Provide the [x, y] coordinate of the cell's center where the given text is located.  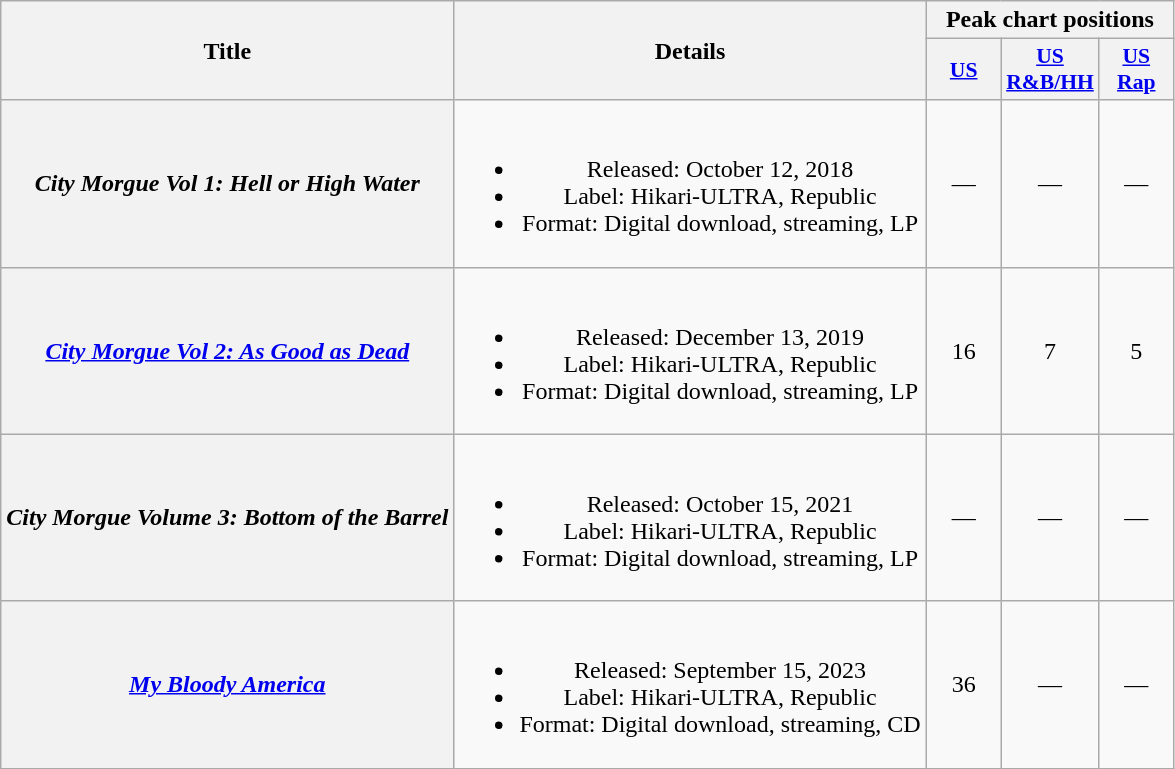
City Morgue Vol 2: As Good as Dead [228, 350]
USR&B/HH [1050, 70]
Peak chart positions [1050, 20]
Released: December 13, 2019Label: Hikari-ULTRA, RepublicFormat: Digital download, streaming, LP [690, 350]
USRap [1136, 70]
36 [964, 684]
Released: October 15, 2021Label: Hikari-ULTRA, RepublicFormat: Digital download, streaming, LP [690, 518]
My Bloody America [228, 684]
Released: October 12, 2018Label: Hikari-ULTRA, RepublicFormat: Digital download, streaming, LP [690, 184]
City Morgue Volume 3: Bottom of the Barrel [228, 518]
Title [228, 50]
Released: September 15, 2023Label: Hikari-ULTRA, RepublicFormat: Digital download, streaming, CD [690, 684]
Details [690, 50]
US [964, 70]
7 [1050, 350]
5 [1136, 350]
City Morgue Vol 1: Hell or High Water [228, 184]
16 [964, 350]
